Identify which cell holds the provided text, then report its [x, y] central coordinate. 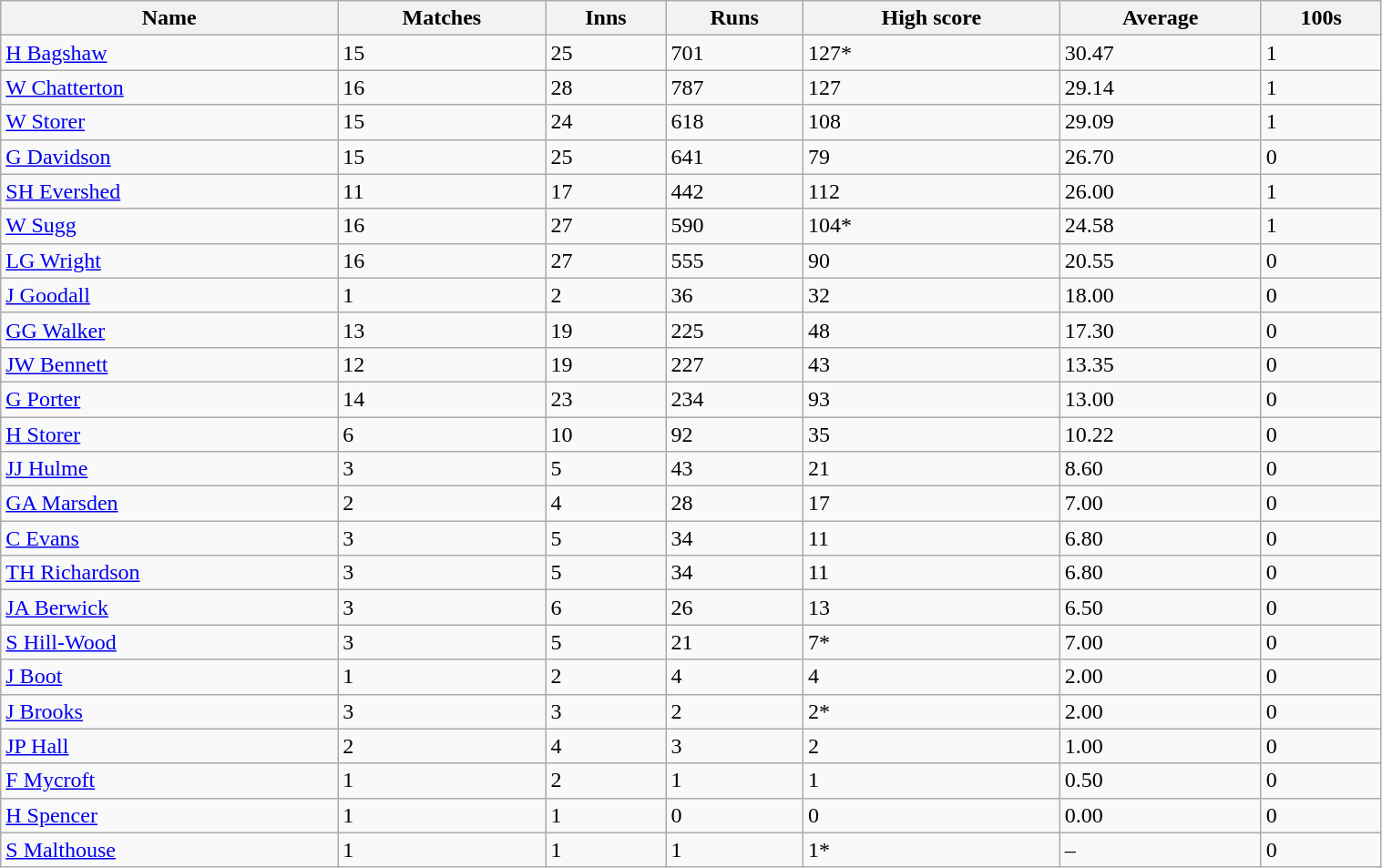
24 [606, 122]
W Chatterton [169, 87]
13.35 [1161, 364]
10 [606, 434]
JA Berwick [169, 608]
Runs [734, 18]
93 [931, 399]
32 [931, 295]
J Boot [169, 677]
555 [734, 260]
Name [169, 18]
112 [931, 191]
6.50 [1161, 608]
23 [606, 399]
234 [734, 399]
S Hill-Wood [169, 642]
18.00 [1161, 295]
G Porter [169, 399]
0.50 [1161, 781]
F Mycroft [169, 781]
17.30 [1161, 330]
14 [442, 399]
10.22 [1161, 434]
Average [1161, 18]
13.00 [1161, 399]
– [1161, 850]
TH Richardson [169, 573]
Inns [606, 18]
JJ Hulme [169, 469]
W Sugg [169, 226]
618 [734, 122]
High score [931, 18]
127 [931, 87]
26.00 [1161, 191]
JP Hall [169, 746]
30.47 [1161, 53]
SH Evershed [169, 191]
787 [734, 87]
127* [931, 53]
20.55 [1161, 260]
1.00 [1161, 746]
J Brooks [169, 711]
7* [931, 642]
26 [734, 608]
S Malthouse [169, 850]
H Storer [169, 434]
641 [734, 157]
1* [931, 850]
Matches [442, 18]
29.14 [1161, 87]
48 [931, 330]
24.58 [1161, 226]
J Goodall [169, 295]
8.60 [1161, 469]
100s [1321, 18]
442 [734, 191]
2* [931, 711]
GG Walker [169, 330]
26.70 [1161, 157]
C Evans [169, 538]
29.09 [1161, 122]
JW Bennett [169, 364]
W Storer [169, 122]
701 [734, 53]
590 [734, 226]
12 [442, 364]
G Davidson [169, 157]
104* [931, 226]
GA Marsden [169, 504]
225 [734, 330]
H Spencer [169, 815]
H Bagshaw [169, 53]
227 [734, 364]
0.00 [1161, 815]
35 [931, 434]
79 [931, 157]
LG Wright [169, 260]
90 [931, 260]
36 [734, 295]
108 [931, 122]
92 [734, 434]
